From the cell containing the given text, extract its center point as (x, y) coordinate. 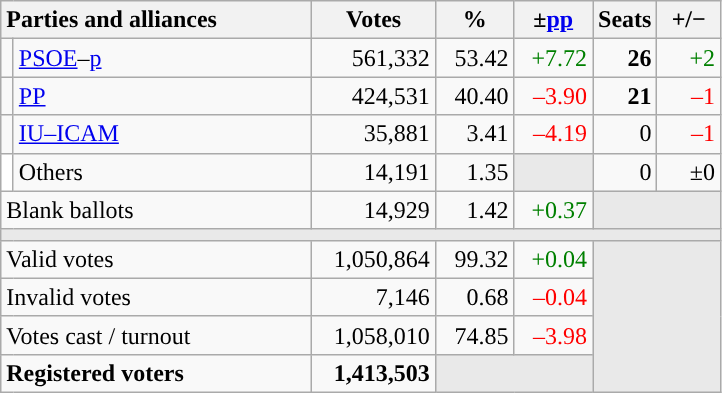
7,146 (374, 297)
35,881 (374, 134)
21 (624, 96)
74.85 (474, 335)
53.42 (474, 58)
±0 (689, 172)
IU–ICAM (162, 134)
14,929 (374, 210)
Others (162, 172)
1,050,864 (374, 259)
0.68 (474, 297)
+2 (689, 58)
±pp (554, 20)
1.42 (474, 210)
+7.72 (554, 58)
–3.90 (554, 96)
3.41 (474, 134)
Invalid votes (156, 297)
Seats (624, 20)
PP (162, 96)
+/− (689, 20)
561,332 (374, 58)
Blank ballots (156, 210)
1.35 (474, 172)
Registered voters (156, 373)
Votes (374, 20)
PSOE–p (162, 58)
1,058,010 (374, 335)
+0.37 (554, 210)
% (474, 20)
Parties and alliances (156, 20)
–3.98 (554, 335)
14,191 (374, 172)
Votes cast / turnout (156, 335)
+0.04 (554, 259)
26 (624, 58)
424,531 (374, 96)
1,413,503 (374, 373)
–0.04 (554, 297)
–4.19 (554, 134)
40.40 (474, 96)
99.32 (474, 259)
Valid votes (156, 259)
